Pinpoint the cell where the given text exists, returning its (X, Y) midpoint coordinate. 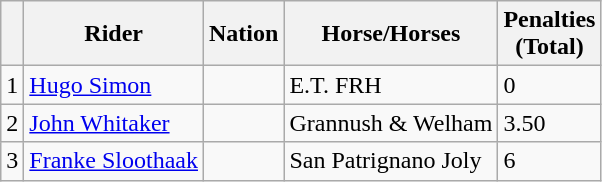
John Whitaker (114, 123)
Rider (114, 34)
1 (12, 85)
E.T. FRH (391, 85)
3.50 (550, 123)
Franke Sloothaak (114, 161)
6 (550, 161)
Hugo Simon (114, 85)
Penalties(Total) (550, 34)
0 (550, 85)
Horse/Horses (391, 34)
Nation (244, 34)
San Patrignano Joly (391, 161)
2 (12, 123)
3 (12, 161)
Grannush & Welham (391, 123)
